Capture the cell that displays the provided text and extract its (X, Y) central coordinate. 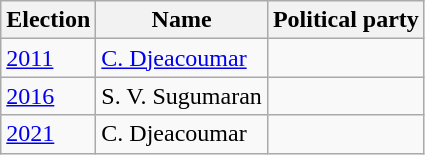
S. V. Sugumaran (182, 96)
2016 (48, 96)
Name (182, 20)
Political party (346, 20)
2021 (48, 134)
Election (48, 20)
2011 (48, 58)
